Extract the (X, Y) coordinate from the center of the cell holding the provided text.  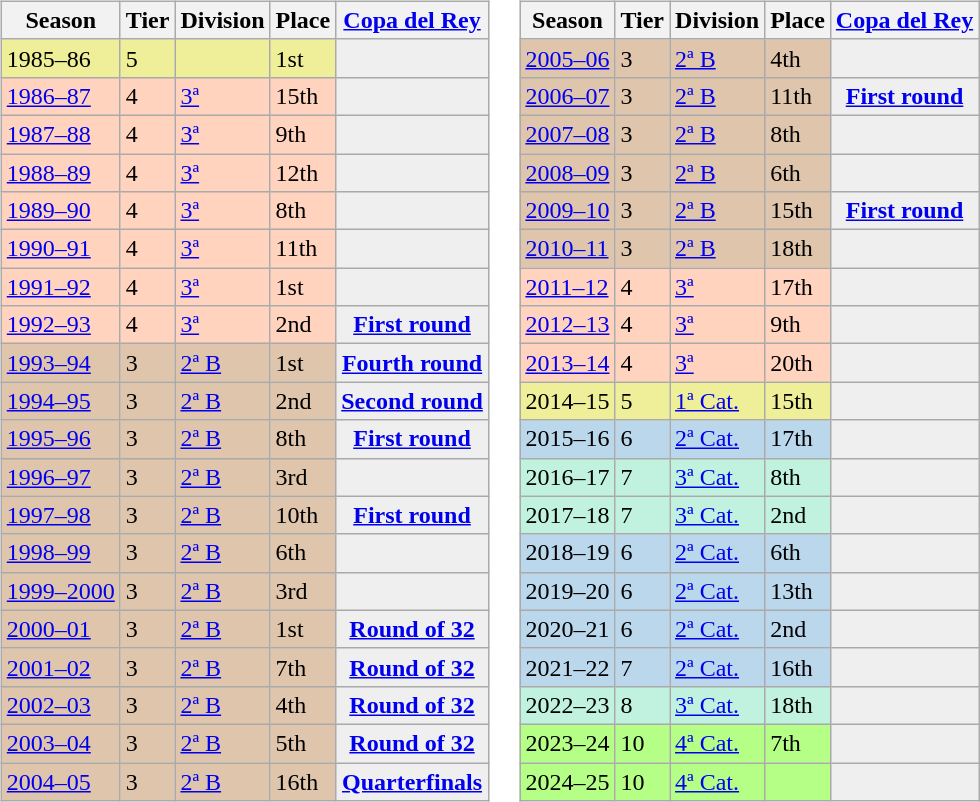
2005–06 (568, 58)
1997–98 (60, 515)
20th (798, 363)
1996–97 (60, 477)
2010–11 (568, 249)
2023–24 (568, 743)
1994–95 (60, 401)
1985–86 (60, 58)
12th (303, 173)
2000–01 (60, 629)
2015–16 (568, 439)
2014–15 (568, 401)
2002–03 (60, 705)
2022–23 (568, 705)
5th (303, 743)
Second round (412, 401)
2003–04 (60, 743)
1990–91 (60, 249)
2013–14 (568, 363)
2024–25 (568, 781)
2006–07 (568, 96)
1986–87 (60, 96)
1992–93 (60, 325)
2011–12 (568, 287)
Quarterfinals (412, 781)
1987–88 (60, 134)
2009–10 (568, 211)
8 (642, 705)
1993–94 (60, 363)
Fourth round (412, 363)
1995–96 (60, 439)
2019–20 (568, 591)
2001–02 (60, 667)
2016–17 (568, 477)
2004–05 (60, 781)
1989–90 (60, 211)
2018–19 (568, 553)
1ª Cat. (718, 401)
1998–99 (60, 553)
13th (798, 591)
2017–18 (568, 515)
2021–22 (568, 667)
10th (303, 515)
2007–08 (568, 134)
1999–2000 (60, 591)
1991–92 (60, 287)
1988–89 (60, 173)
2020–21 (568, 629)
2012–13 (568, 325)
2008–09 (568, 173)
